Output the [x, y] coordinate of the center of the cell containing the given text.  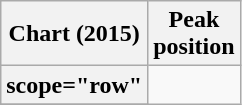
Chart (2015) [74, 34]
Peakposition [194, 34]
scope="row" [74, 85]
